Identify which cell holds the provided text, then report its [X, Y] central coordinate. 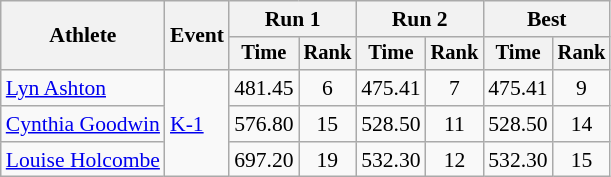
Best [546, 19]
Run 1 [292, 19]
6 [328, 88]
14 [582, 124]
11 [455, 124]
Run 2 [420, 19]
481.45 [264, 88]
K-1 [197, 124]
9 [582, 88]
Event [197, 36]
Lyn Ashton [83, 88]
15 [328, 124]
Athlete [83, 36]
Cynthia Goodwin [83, 124]
576.80 [264, 124]
7 [455, 88]
